Identify which cell holds the provided text, then report its [x, y] central coordinate. 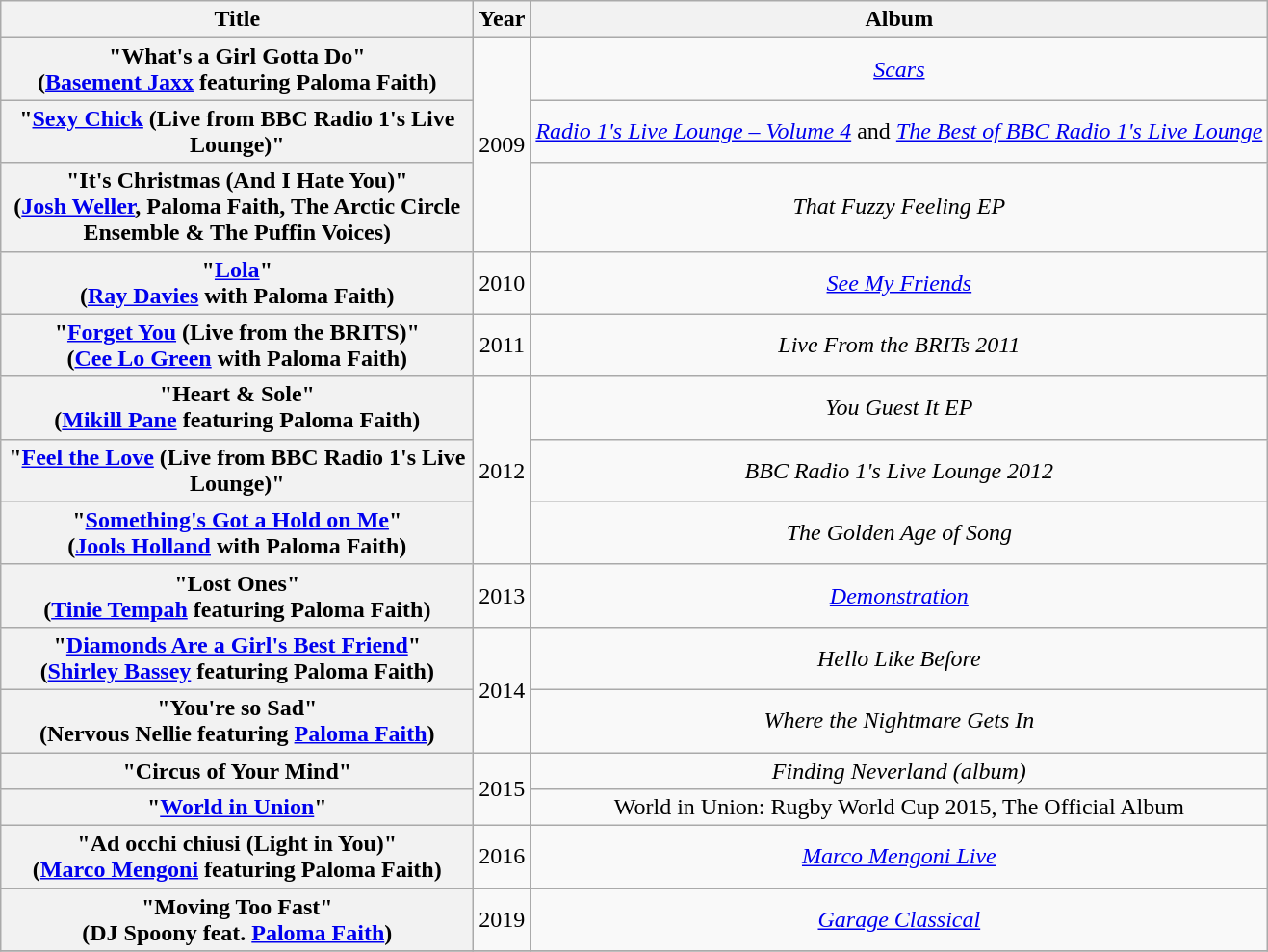
"Sexy Chick (Live from BBC Radio 1's Live Lounge)" [237, 131]
2016 [503, 857]
2013 [503, 595]
Album [899, 19]
2009 [503, 144]
2011 [503, 345]
"Circus of Your Mind" [237, 771]
You Guest It EP [899, 408]
2014 [503, 689]
"You're so Sad"(Nervous Nellie featuring Paloma Faith) [237, 720]
Year [503, 19]
The Golden Age of Song [899, 533]
Hello Like Before [899, 658]
"What's a Girl Gotta Do"(Basement Jaxx featuring Paloma Faith) [237, 69]
"Ad occhi chiusi (Light in You)"(Marco Mengoni featuring Paloma Faith) [237, 857]
Marco Mengoni Live [899, 857]
2019 [503, 920]
"It's Christmas (And I Hate You)"(Josh Weller, Paloma Faith, The Arctic Circle Ensemble & The Puffin Voices) [237, 207]
Garage Classical [899, 920]
Live From the BRITs 2011 [899, 345]
2012 [503, 470]
"Forget You (Live from the BRITS)"(Cee Lo Green with Paloma Faith) [237, 345]
"Diamonds Are a Girl's Best Friend"(Shirley Bassey featuring Paloma Faith) [237, 658]
Where the Nightmare Gets In [899, 720]
Demonstration [899, 595]
Radio 1's Live Lounge – Volume 4 and The Best of BBC Radio 1's Live Lounge [899, 131]
Scars [899, 69]
2010 [503, 283]
"Something's Got a Hold on Me"(Jools Holland with Paloma Faith) [237, 533]
"World in Union" [237, 808]
BBC Radio 1's Live Lounge 2012 [899, 470]
That Fuzzy Feeling EP [899, 207]
Finding Neverland (album) [899, 771]
"Feel the Love (Live from BBC Radio 1's Live Lounge)" [237, 470]
"Heart & Sole"(Mikill Pane featuring Paloma Faith) [237, 408]
"Lola"(Ray Davies with Paloma Faith) [237, 283]
2015 [503, 789]
See My Friends [899, 283]
"Moving Too Fast"(DJ Spoony feat. Paloma Faith) [237, 920]
Title [237, 19]
"Lost Ones"(Tinie Tempah featuring Paloma Faith) [237, 595]
World in Union: Rugby World Cup 2015, The Official Album [899, 808]
